Search for the cell housing the specified text and yield its [x, y] center coordinate. 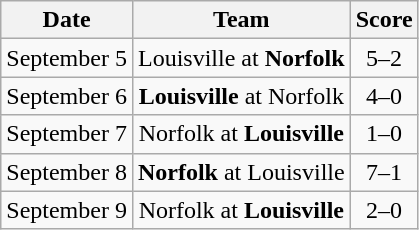
5–2 [384, 58]
Date [67, 20]
September 7 [67, 134]
4–0 [384, 96]
7–1 [384, 172]
1–0 [384, 134]
Score [384, 20]
September 9 [67, 210]
September 6 [67, 96]
Team [241, 20]
September 5 [67, 58]
September 8 [67, 172]
2–0 [384, 210]
